Detect which cell encompasses the target text, then output its (X, Y) center coordinate. 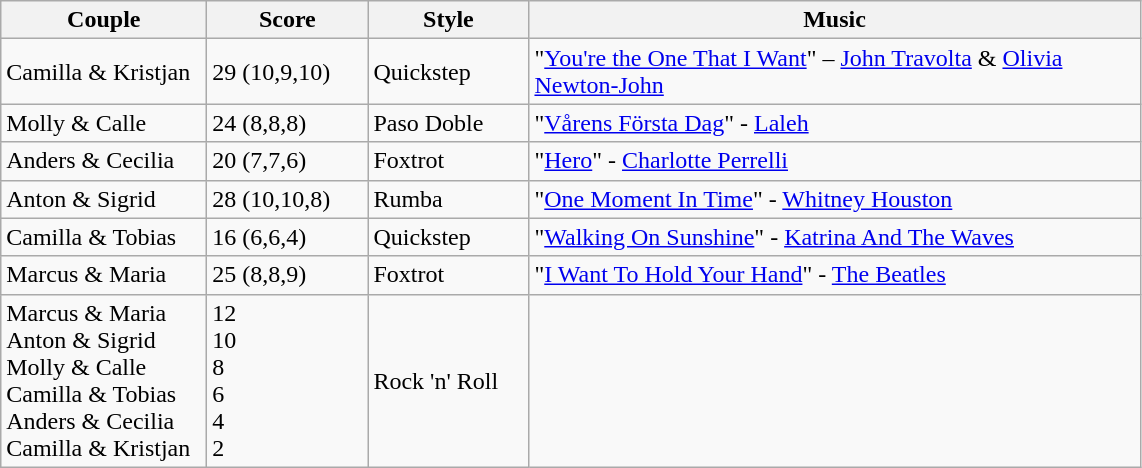
24 (8,8,8) (288, 123)
Marcus & MariaAnton & SigridMolly & CalleCamilla & TobiasAnders & CeciliaCamilla & Kristjan (104, 380)
Molly & Calle (104, 123)
Style (448, 20)
"Walking On Sunshine" - Katrina And The Waves (834, 237)
Camilla & Tobias (104, 237)
Marcus & Maria (104, 275)
Music (834, 20)
25 (8,8,9) (288, 275)
"One Moment In Time" - Whitney Houston (834, 199)
Couple (104, 20)
16 (6,6,4) (288, 237)
Anders & Cecilia (104, 161)
Rock 'n' Roll (448, 380)
Score (288, 20)
29 (10,9,10) (288, 72)
28 (10,10,8) (288, 199)
20 (7,7,6) (288, 161)
"You're the One That I Want" – John Travolta & Olivia Newton-John (834, 72)
12108642 (288, 380)
"Hero" - Charlotte Perrelli (834, 161)
Anton & Sigrid (104, 199)
Camilla & Kristjan (104, 72)
"I Want To Hold Your Hand" - The Beatles (834, 275)
Rumba (448, 199)
Paso Doble (448, 123)
"Vårens Första Dag" - Laleh (834, 123)
